Locate the cell with the specified text and output its [X, Y] center coordinate. 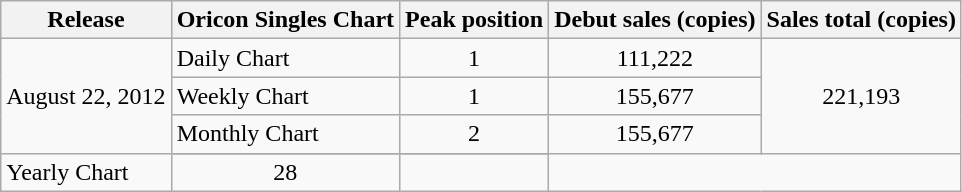
Release [86, 20]
Sales total (copies) [861, 20]
221,193 [861, 96]
Oricon Singles Chart [285, 20]
Monthly Chart [285, 134]
111,222 [655, 58]
Peak position [474, 20]
Daily Chart [285, 58]
28 [285, 172]
Yearly Chart [86, 172]
Debut sales (copies) [655, 20]
August 22, 2012 [86, 96]
Weekly Chart [285, 96]
2 [474, 134]
